Return (X, Y) of the center of cell containing provided text 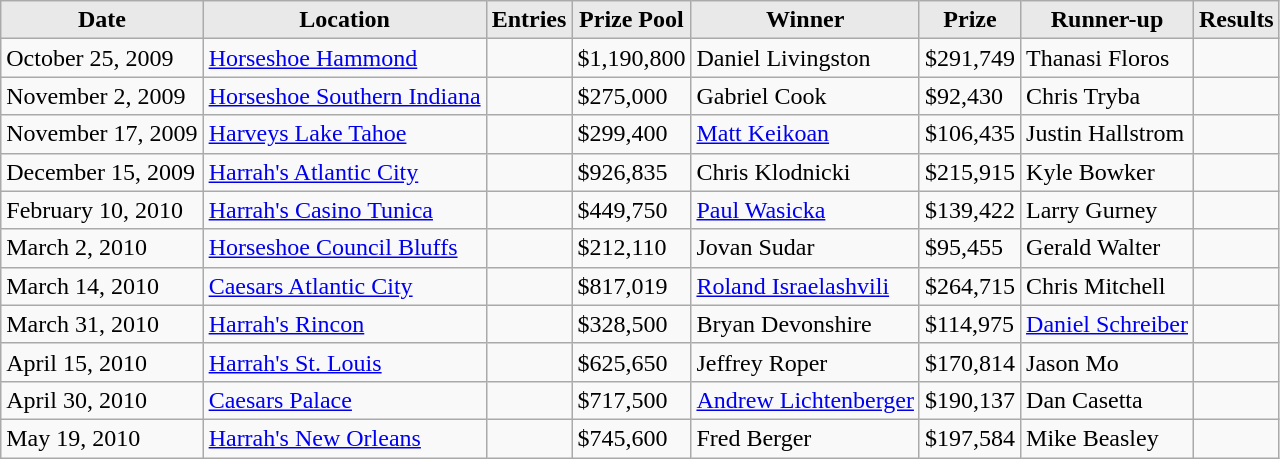
Date (102, 20)
Harrah's Atlantic City (344, 172)
April 30, 2010 (102, 400)
Kyle Bowker (1108, 172)
$264,715 (970, 286)
February 10, 2010 (102, 210)
Dan Casetta (1108, 400)
Horseshoe Southern Indiana (344, 96)
$139,422 (970, 210)
Bryan Devonshire (806, 324)
October 25, 2009 (102, 58)
Caesars Palace (344, 400)
Gerald Walter (1108, 248)
$299,400 (632, 134)
$170,814 (970, 362)
Justin Hallstrom (1108, 134)
Entries (529, 20)
November 17, 2009 (102, 134)
Thanasi Floros (1108, 58)
Prize (970, 20)
March 31, 2010 (102, 324)
$926,835 (632, 172)
Jovan Sudar (806, 248)
Location (344, 20)
Harveys Lake Tahoe (344, 134)
$625,650 (632, 362)
$106,435 (970, 134)
$1,190,800 (632, 58)
November 2, 2009 (102, 96)
Horseshoe Hammond (344, 58)
Gabriel Cook (806, 96)
Larry Gurney (1108, 210)
Prize Pool (632, 20)
Daniel Livingston (806, 58)
Winner (806, 20)
$328,500 (632, 324)
Horseshoe Council Bluffs (344, 248)
Jeffrey Roper (806, 362)
Roland Israelashvili (806, 286)
Harrah's New Orleans (344, 438)
Caesars Atlantic City (344, 286)
May 19, 2010 (102, 438)
Harrah's Rincon (344, 324)
Results (1237, 20)
Fred Berger (806, 438)
$190,137 (970, 400)
Chris Mitchell (1108, 286)
$215,915 (970, 172)
Andrew Lichtenberger (806, 400)
April 15, 2010 (102, 362)
Paul Wasicka (806, 210)
March 2, 2010 (102, 248)
$275,000 (632, 96)
$197,584 (970, 438)
Jason Mo (1108, 362)
$745,600 (632, 438)
$717,500 (632, 400)
Runner-up (1108, 20)
$449,750 (632, 210)
Mike Beasley (1108, 438)
$291,749 (970, 58)
$212,110 (632, 248)
$95,455 (970, 248)
Daniel Schreiber (1108, 324)
$114,975 (970, 324)
Harrah's Casino Tunica (344, 210)
March 14, 2010 (102, 286)
Matt Keikoan (806, 134)
$817,019 (632, 286)
December 15, 2009 (102, 172)
$92,430 (970, 96)
Harrah's St. Louis (344, 362)
Chris Tryba (1108, 96)
Chris Klodnicki (806, 172)
